Identify which cell holds the provided text, then report its (X, Y) central coordinate. 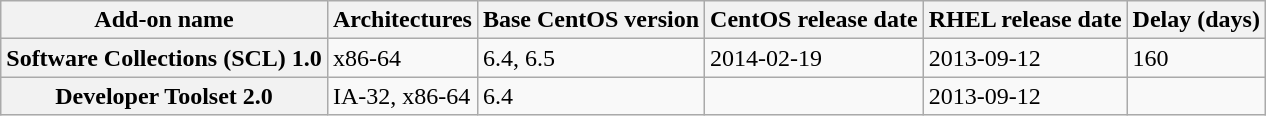
6.4, 6.5 (590, 58)
160 (1196, 58)
x86-64 (402, 58)
IA-32, x86-64 (402, 96)
2014-02-19 (814, 58)
Add-on name (164, 20)
Architectures (402, 20)
CentOS release date (814, 20)
RHEL release date (1025, 20)
Delay (days) (1196, 20)
Software Collections (SCL) 1.0 (164, 58)
Developer Toolset 2.0 (164, 96)
6.4 (590, 96)
Base CentOS version (590, 20)
